Output the [X, Y] coordinate of the center of the cell containing the given text.  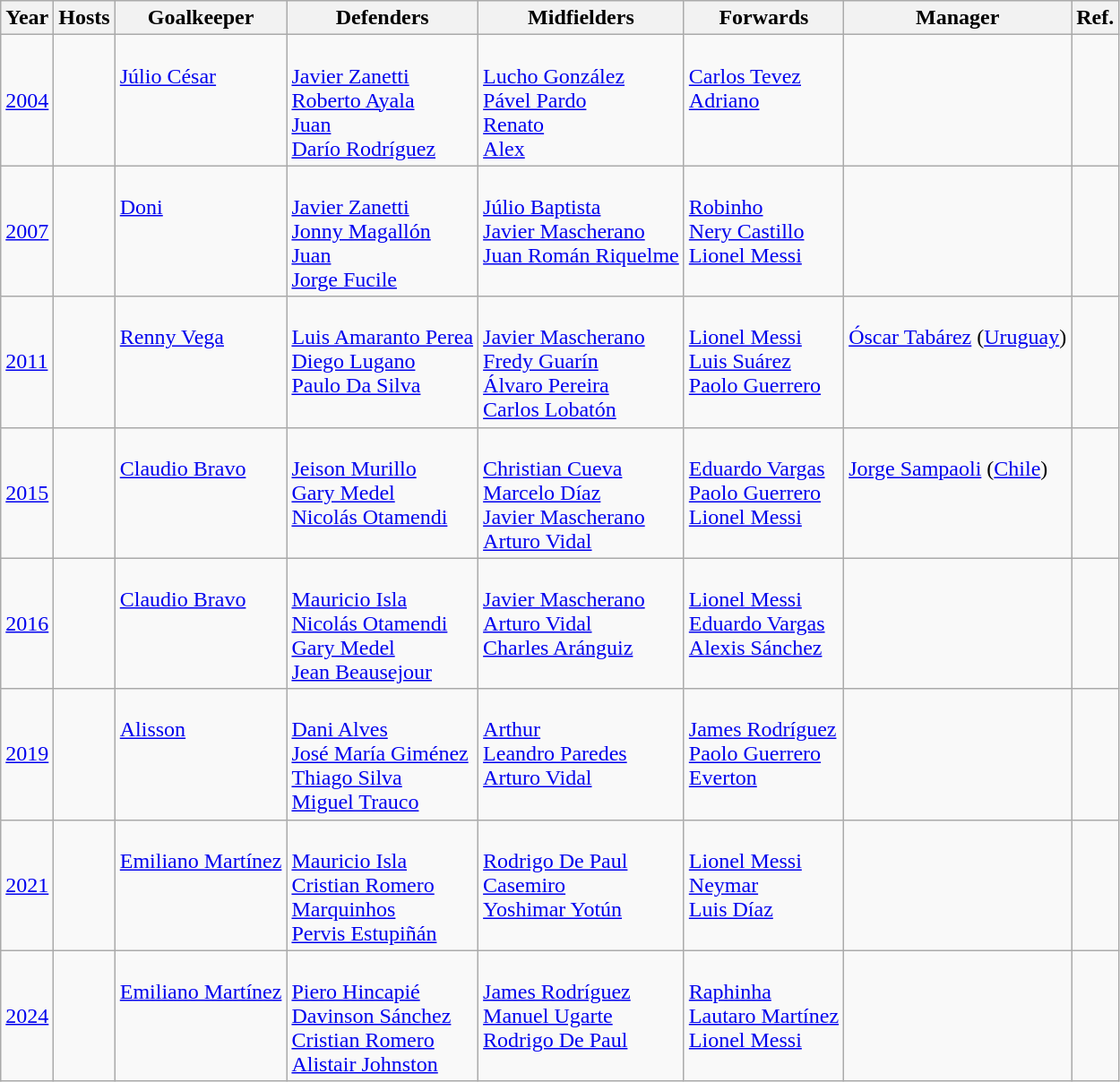
Javier Mascherano Arturo Vidal Charles Aránguiz [582, 623]
Júlio Baptista Javier Mascherano Juan Román Riquelme [582, 231]
2024 [27, 1016]
Dani Alves José María Giménez Thiago Silva Miguel Trauco [383, 754]
James Rodríguez Manuel Ugarte Rodrigo De Paul [582, 1016]
Forwards [763, 18]
Christian Cueva Marcelo Díaz Javier Mascherano Arturo Vidal [582, 493]
Javier Zanetti Jonny Magallón Juan Jorge Fucile [383, 231]
Javier Mascherano Fredy Guarín Álvaro Pereira Carlos Lobatón [582, 362]
Manager [958, 18]
Arthur Leandro Paredes Arturo Vidal [582, 754]
Robinho Nery Castillo Lionel Messi [763, 231]
2021 [27, 885]
Lionel Messi Neymar Luis Díaz [763, 885]
Midfielders [582, 18]
Lionel Messi Luis Suárez Paolo Guerrero [763, 362]
Jeison Murillo Gary Medel Nicolás Otamendi [383, 493]
Piero Hincapié Davinson Sánchez Cristian Romero Alistair Johnston [383, 1016]
Luis Amaranto Perea Diego Lugano Paulo Da Silva [383, 362]
2011 [27, 362]
2016 [27, 623]
Year [27, 18]
Jorge Sampaoli (Chile) [958, 493]
Mauricio Isla Cristian Romero Marquinhos Pervis Estupiñán [383, 885]
Carlos Tevez Adriano [763, 100]
Doni [201, 231]
James Rodríguez Paolo Guerrero Everton [763, 754]
Hosts [84, 18]
Goalkeeper [201, 18]
Óscar Tabárez (Uruguay) [958, 362]
Rodrigo De Paul Casemiro Yoshimar Yotún [582, 885]
Júlio César [201, 100]
Javier Zanetti Roberto Ayala Juan Darío Rodríguez [383, 100]
Defenders [383, 18]
Mauricio Isla Nicolás Otamendi Gary Medel Jean Beausejour [383, 623]
Eduardo Vargas Paolo Guerrero Lionel Messi [763, 493]
Lucho González Pável Pardo Renato Alex [582, 100]
Raphinha Lautaro Martínez Lionel Messi [763, 1016]
2015 [27, 493]
2019 [27, 754]
Ref. [1095, 18]
2004 [27, 100]
Alisson [201, 754]
Lionel Messi Eduardo Vargas Alexis Sánchez [763, 623]
Renny Vega [201, 362]
2007 [27, 231]
